Return [x, y] of the center of cell containing provided text 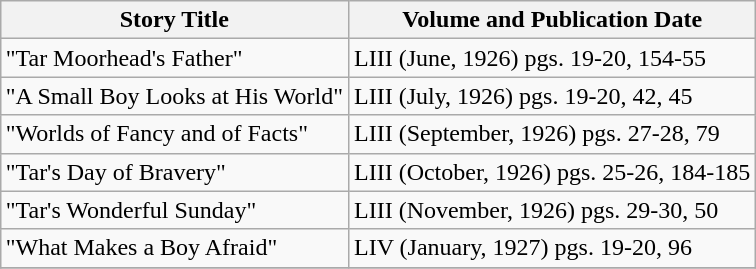
LIII (July, 1926) pgs. 19-20, 42, 45 [552, 96]
LIII (November, 1926) pgs. 29-30, 50 [552, 210]
LIII (October, 1926) pgs. 25-26, 184-185 [552, 172]
"Tar's Day of Bravery" [174, 172]
LIV (January, 1927) pgs. 19-20, 96 [552, 248]
LIII (September, 1926) pgs. 27-28, 79 [552, 134]
Story Title [174, 20]
"Tar Moorhead's Father" [174, 58]
"A Small Boy Looks at His World" [174, 96]
LIII (June, 1926) pgs. 19-20, 154-55 [552, 58]
"What Makes a Boy Afraid" [174, 248]
Volume and Publication Date [552, 20]
"Tar's Wonderful Sunday" [174, 210]
"Worlds of Fancy and of Facts" [174, 134]
